For the text-containing cell, return its midpoint in [X, Y] coordinate format. 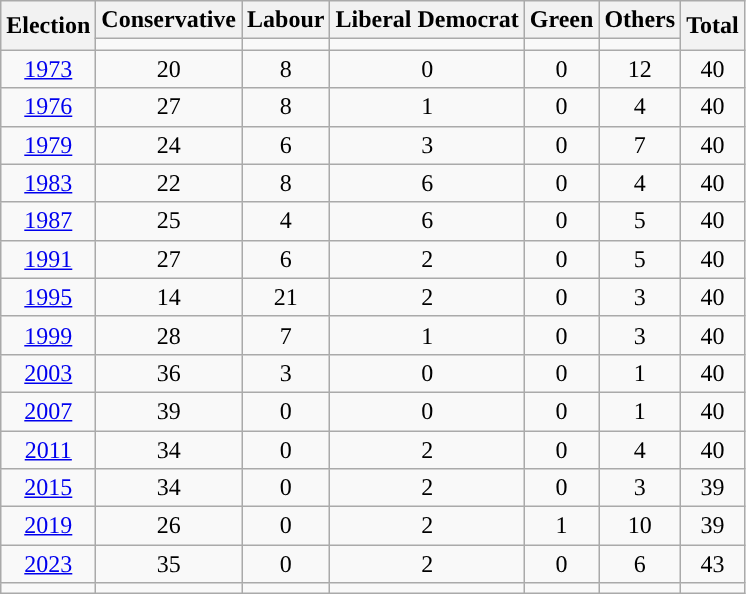
12 [640, 69]
20 [169, 69]
1973 [48, 69]
43 [713, 564]
35 [169, 564]
2003 [48, 373]
1983 [48, 183]
Conservative [169, 20]
Total [713, 26]
1999 [48, 335]
1991 [48, 259]
Election [48, 26]
2019 [48, 526]
1976 [48, 107]
26 [169, 526]
2015 [48, 488]
1995 [48, 297]
24 [169, 145]
Green [562, 20]
2011 [48, 449]
10 [640, 526]
1987 [48, 221]
22 [169, 183]
36 [169, 373]
25 [169, 221]
28 [169, 335]
Others [640, 20]
2007 [48, 411]
1979 [48, 145]
Labour [286, 20]
14 [169, 297]
2023 [48, 564]
Liberal Democrat [427, 20]
21 [286, 297]
